Determine the (X, Y) coordinate at the center of the cell enclosing the given text.  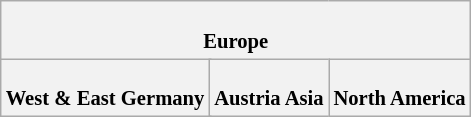
Austria Asia (268, 87)
Europe (236, 29)
North America (399, 87)
West & East Germany (106, 87)
